Identify which cell holds the provided text, then report its (x, y) central coordinate. 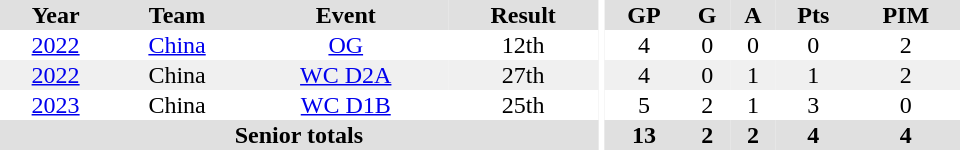
3 (813, 105)
PIM (906, 15)
Year (56, 15)
27th (524, 75)
Team (177, 15)
A (753, 15)
25th (524, 105)
13 (644, 135)
GP (644, 15)
Pts (813, 15)
2023 (56, 105)
5 (644, 105)
G (708, 15)
Senior totals (299, 135)
OG (346, 45)
12th (524, 45)
Event (346, 15)
WC D2A (346, 75)
Result (524, 15)
WC D1B (346, 105)
